Capture the cell that displays the provided text and extract its (X, Y) central coordinate. 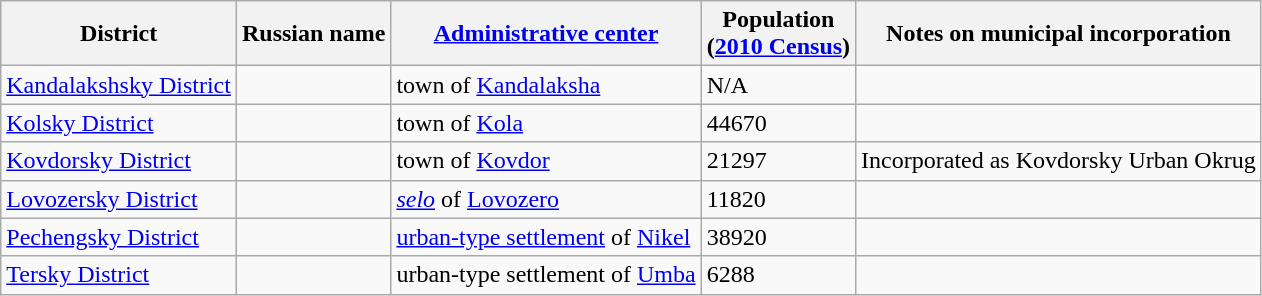
N/A (778, 85)
town of Kandalaksha (546, 85)
town of Kovdor (546, 161)
urban-type settlement of Umba (546, 275)
Tersky District (119, 275)
Russian name (313, 34)
selo of Lovozero (546, 199)
Incorporated as Kovdorsky Urban Okrug (1059, 161)
urban-type settlement of Nikel (546, 237)
11820 (778, 199)
38920 (778, 237)
21297 (778, 161)
Population(2010 Census) (778, 34)
6288 (778, 275)
Kandalakshsky District (119, 85)
Notes on municipal incorporation (1059, 34)
44670 (778, 123)
Administrative center (546, 34)
Kolsky District (119, 123)
Kovdorsky District (119, 161)
town of Kola (546, 123)
District (119, 34)
Lovozersky District (119, 199)
Pechengsky District (119, 237)
